Provide the (x, y) coordinate of the cell's center where the given text is located.  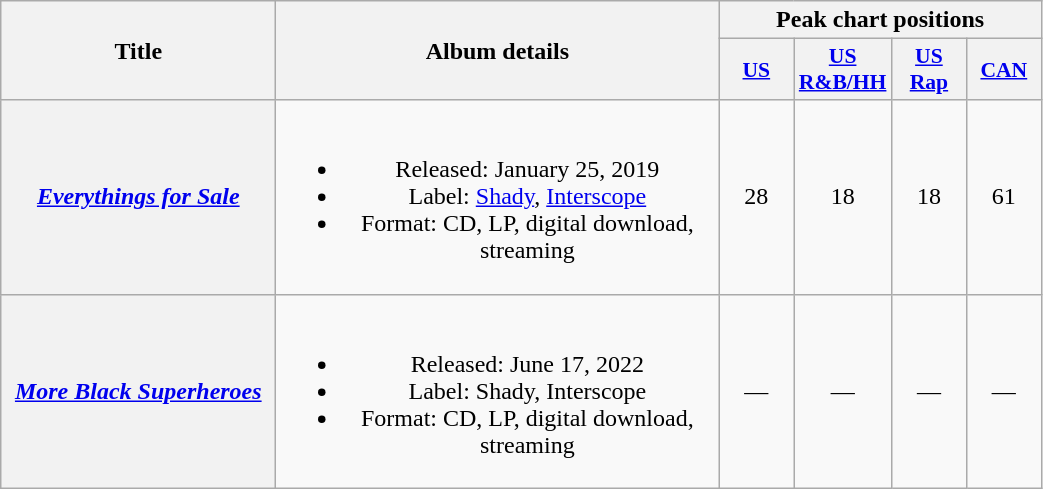
Peak chart positions (880, 20)
Album details (498, 50)
Released: June 17, 2022Label: Shady, InterscopeFormat: CD, LP, digital download, streaming (498, 391)
USR&B/HH (843, 70)
USRap (928, 70)
US (756, 70)
CAN (1004, 70)
28 (756, 197)
Everythings for Sale (138, 197)
61 (1004, 197)
More Black Superheroes (138, 391)
Released: January 25, 2019Label: Shady, InterscopeFormat: CD, LP, digital download, streaming (498, 197)
Title (138, 50)
